Scan for the cell matching the given text and deliver its (X, Y) coordinate at center. 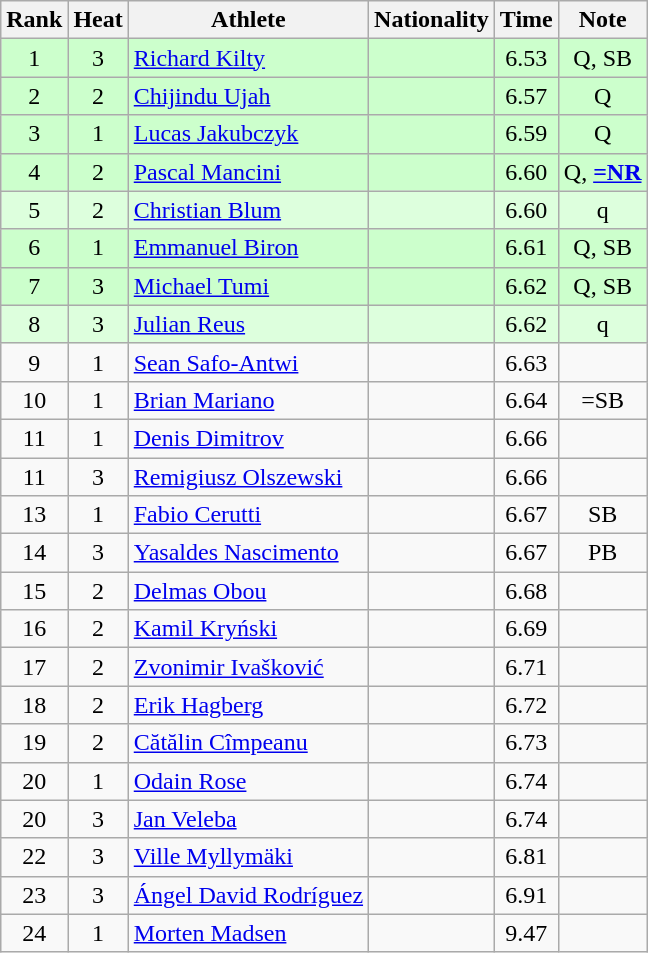
Odain Rose (248, 781)
Ángel David Rodríguez (248, 895)
Yasaldes Nascimento (248, 553)
9.47 (526, 933)
13 (34, 515)
24 (34, 933)
6.69 (526, 629)
Remigiusz Olszewski (248, 477)
6.68 (526, 591)
Richard Kilty (248, 58)
Cătălin Cîmpeanu (248, 743)
Time (526, 20)
=SB (602, 400)
Fabio Cerutti (248, 515)
6.71 (526, 667)
6.63 (526, 362)
Rank (34, 20)
Zvonimir Ivašković (248, 667)
Erik Hagberg (248, 705)
PB (602, 553)
17 (34, 667)
6.53 (526, 58)
15 (34, 591)
Denis Dimitrov (248, 438)
6.64 (526, 400)
Q, =NR (602, 172)
Pascal Mancini (248, 172)
Jan Veleba (248, 819)
Morten Madsen (248, 933)
7 (34, 286)
6.61 (526, 248)
Christian Blum (248, 210)
SB (602, 515)
4 (34, 172)
6.59 (526, 134)
Delmas Obou (248, 591)
Emmanuel Biron (248, 248)
6.73 (526, 743)
18 (34, 705)
14 (34, 553)
16 (34, 629)
8 (34, 324)
Lucas Jakubczyk (248, 134)
23 (34, 895)
6 (34, 248)
Julian Reus (248, 324)
6.91 (526, 895)
19 (34, 743)
Note (602, 20)
10 (34, 400)
22 (34, 857)
9 (34, 362)
6.57 (526, 96)
6.81 (526, 857)
Nationality (432, 20)
Ville Myllymäki (248, 857)
Michael Tumi (248, 286)
Heat (98, 20)
Kamil Kryński (248, 629)
Sean Safo-Antwi (248, 362)
5 (34, 210)
Brian Mariano (248, 400)
6.72 (526, 705)
Chijindu Ujah (248, 96)
Athlete (248, 20)
